Return (X, Y) of the center of cell containing provided text 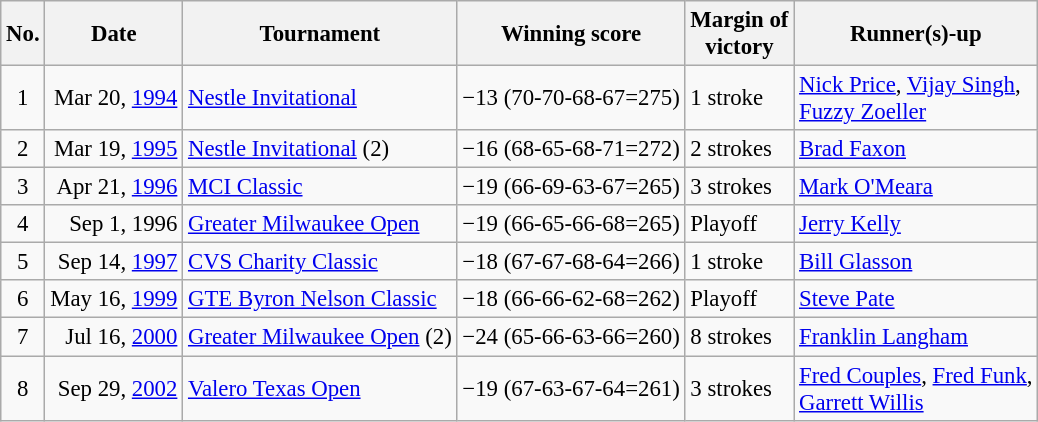
3 (23, 187)
Fred Couples, Fred Funk, Garrett Willis (916, 388)
Greater Milwaukee Open (2) (320, 337)
GTE Byron Nelson Classic (320, 299)
Nick Price, Vijay Singh, Fuzzy Zoeller (916, 98)
Mar 19, 1995 (114, 149)
Runner(s)-up (916, 34)
1 (23, 98)
8 strokes (740, 337)
−19 (66-65-66-68=265) (571, 224)
Jul 16, 2000 (114, 337)
Sep 29, 2002 (114, 388)
−13 (70-70-68-67=275) (571, 98)
Sep 14, 1997 (114, 262)
Brad Faxon (916, 149)
Winning score (571, 34)
2 (23, 149)
MCI Classic (320, 187)
Franklin Langham (916, 337)
Steve Pate (916, 299)
Date (114, 34)
Sep 1, 1996 (114, 224)
7 (23, 337)
−18 (67-67-68-64=266) (571, 262)
Tournament (320, 34)
5 (23, 262)
−18 (66-66-62-68=262) (571, 299)
Jerry Kelly (916, 224)
−16 (68-65-68-71=272) (571, 149)
2 strokes (740, 149)
Mark O'Meara (916, 187)
CVS Charity Classic (320, 262)
4 (23, 224)
Margin ofvictory (740, 34)
−24 (65-66-63-66=260) (571, 337)
May 16, 1999 (114, 299)
Bill Glasson (916, 262)
Nestle Invitational (2) (320, 149)
Nestle Invitational (320, 98)
8 (23, 388)
−19 (67-63-67-64=261) (571, 388)
Greater Milwaukee Open (320, 224)
Apr 21, 1996 (114, 187)
Valero Texas Open (320, 388)
No. (23, 34)
6 (23, 299)
−19 (66-69-63-67=265) (571, 187)
Mar 20, 1994 (114, 98)
